Pinpoint the cell where the given text exists, returning its [X, Y] midpoint coordinate. 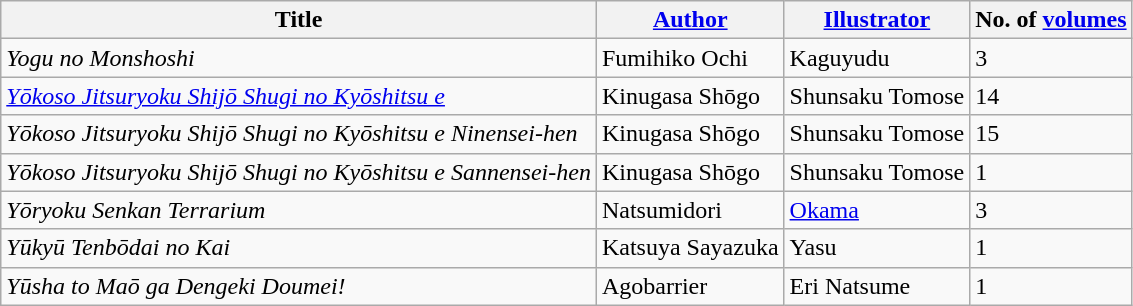
Author [690, 20]
Katsuya Sayazuka [690, 248]
Okama [877, 210]
Natsumidori [690, 210]
Yōkoso Jitsuryoku Shijō Shugi no Kyōshitsu e Sannensei-hen [299, 172]
Yōkoso Jitsuryoku Shijō Shugi no Kyōshitsu e [299, 96]
Fumihiko Ochi [690, 58]
15 [1051, 134]
Agobarrier [690, 286]
Kaguyudu [877, 58]
Illustrator [877, 20]
Yasu [877, 248]
No. of volumes [1051, 20]
Yōryoku Senkan Terrarium [299, 210]
Yogu no Monshoshi [299, 58]
Eri Natsume [877, 286]
Title [299, 20]
Yūkyū Tenbōdai no Kai [299, 248]
14 [1051, 96]
Yūsha to Maō ga Dengeki Doumei! [299, 286]
Yōkoso Jitsuryoku Shijō Shugi no Kyōshitsu e Ninensei-hen [299, 134]
